Return (x, y) of the center of cell containing provided text 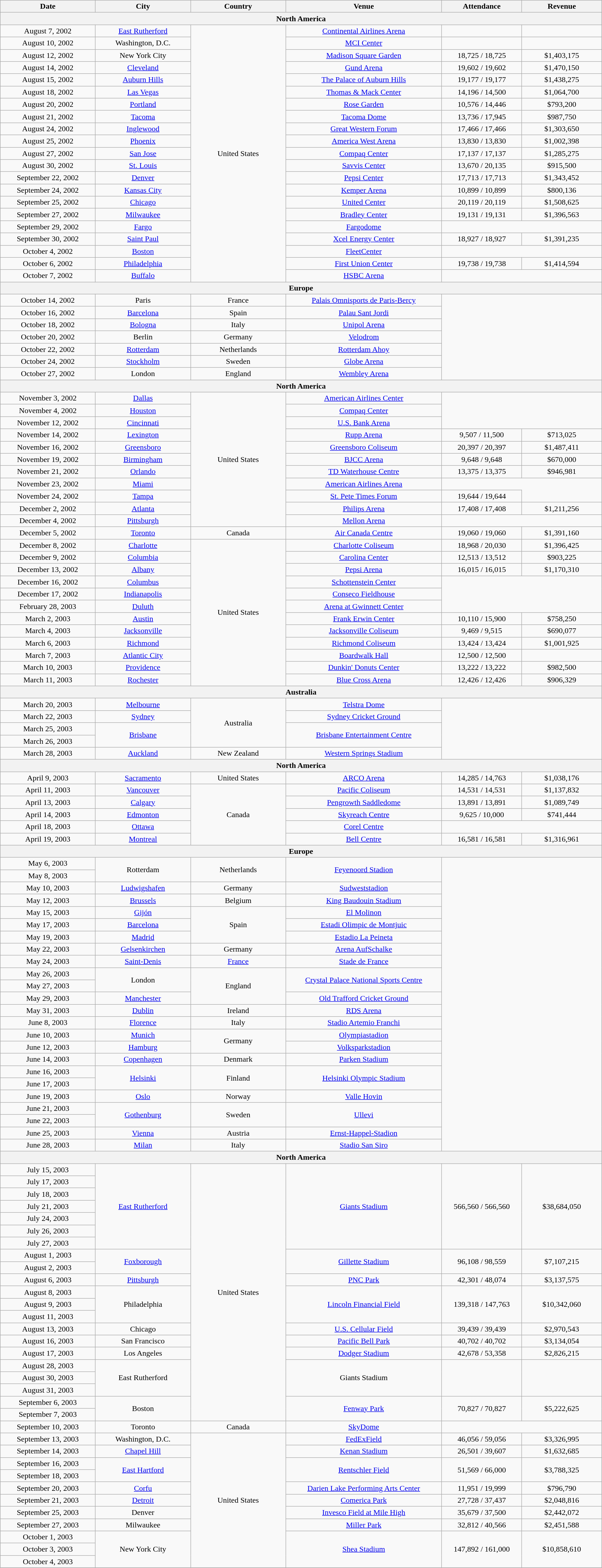
Pepsi Arena (363, 570)
September 18, 2003 (48, 1476)
$1,403,175 (561, 55)
Montreal (143, 839)
Rotterdam Ahoy (363, 349)
$982,500 (561, 668)
Vienna (143, 1133)
$1,089,749 (561, 802)
Columbus (143, 582)
Bell Centre (363, 839)
December 5, 2002 (48, 533)
August 6, 2003 (48, 1280)
August 13, 2003 (48, 1329)
Brisbane Entertainment Centre (363, 735)
18,968 / 20,030 (482, 545)
Dodger Stadium (363, 1353)
$1,343,452 (561, 178)
Charlotte Coliseum (363, 545)
Austria (238, 1133)
Buffalo (143, 276)
Rose Garden (363, 104)
Estadio La Peineta (363, 937)
September 16, 2003 (48, 1463)
Greensboro (143, 447)
Auburn Hills (143, 80)
December 2, 2002 (48, 508)
Florence (143, 1023)
October 1, 2003 (48, 1537)
$713,025 (561, 435)
May 12, 2003 (48, 900)
$38,684,050 (561, 1206)
December 17, 2002 (48, 594)
American Airlines Arena (363, 484)
10,110 / 15,900 (482, 619)
May 24, 2003 (48, 962)
Brussels (143, 900)
Hamburg (143, 1047)
October 4, 2003 (48, 1562)
39,439 / 39,439 (482, 1329)
Dunkin' Donuts Center (363, 668)
October 7, 2002 (48, 276)
May 10, 2003 (48, 888)
August 24, 2002 (48, 129)
Kansas City (143, 190)
September 25, 2003 (48, 1512)
$1,396,425 (561, 545)
Boardwalk Hall (363, 655)
August 18, 2002 (48, 92)
17,408 / 17,408 (482, 508)
San Jose (143, 153)
May 15, 2003 (48, 912)
17,713 / 17,713 (482, 178)
Schottenstein Center (363, 582)
Madison Square Garden (363, 55)
$1,064,700 (561, 92)
Palau Sant Jordi (363, 312)
18,927 / 18,927 (482, 239)
Indianapolis (143, 594)
June 12, 2003 (48, 1047)
Detroit (143, 1500)
Fenway Park (363, 1408)
Orlando (143, 472)
46,056 / 59,056 (482, 1439)
June 28, 2003 (48, 1145)
September 22, 2002 (48, 178)
Tacoma Dome (363, 116)
$3,788,325 (561, 1470)
July 27, 2003 (48, 1243)
April 18, 2003 (48, 827)
Ludwigshafen (143, 888)
October 24, 2002 (48, 362)
October 4, 2002 (48, 251)
April 11, 2003 (48, 790)
19,738 / 19,738 (482, 263)
Xcel Energy Center (363, 239)
70,827 / 70,827 (482, 1408)
$5,222,625 (561, 1408)
$1,170,310 (561, 570)
September 21, 2003 (48, 1500)
20,397 / 20,397 (482, 447)
Olympiastadion (363, 1035)
Globe Arena (363, 362)
November 12, 2002 (48, 423)
$906,329 (561, 680)
October 3, 2003 (48, 1549)
December 16, 2002 (48, 582)
Miami (143, 484)
Fargodome (363, 227)
March 26, 2003 (48, 741)
Revenue (561, 6)
Richmond Coliseum (363, 643)
Arena AufSchalke (363, 949)
12,500 / 12,500 (482, 655)
Las Vegas (143, 92)
FedExField (363, 1439)
Stockholm (143, 362)
$1,137,832 (561, 790)
Lincoln Financial Field (363, 1304)
Air Canada Centre (363, 533)
Helsinki (143, 1078)
Shea Stadium (363, 1549)
June 21, 2003 (48, 1108)
Stadio San Siro (363, 1145)
July 21, 2003 (48, 1206)
June 25, 2003 (48, 1133)
November 3, 2002 (48, 398)
November 24, 2002 (48, 496)
Columbia (143, 558)
Madrid (143, 937)
United Center (363, 202)
March 22, 2003 (48, 716)
April 19, 2003 (48, 839)
March 28, 2003 (48, 753)
April 9, 2003 (48, 778)
$946,981 (561, 472)
August 21, 2002 (48, 116)
Duluth (143, 606)
TD Waterhouse Centre (363, 472)
Corfu (143, 1488)
$2,826,215 (561, 1353)
14,531 / 14,531 (482, 790)
August 31, 2003 (48, 1390)
May 26, 2003 (48, 974)
Saint Paul (143, 239)
September 7, 2003 (48, 1415)
April 14, 2003 (48, 815)
Melbourne (143, 704)
Feyenoord Stadion (363, 870)
$2,970,543 (561, 1329)
$3,137,575 (561, 1280)
September 14, 2003 (48, 1451)
Gillette Stadium (363, 1261)
Miller Park (363, 1525)
$1,438,275 (561, 80)
$793,200 (561, 104)
$10,858,610 (561, 1549)
The Palace of Auburn Hills (363, 80)
$1,002,398 (561, 141)
U.S. Cellular Field (363, 1329)
Kemper Arena (363, 190)
August 25, 2002 (48, 141)
Sacramento (143, 778)
Cincinnati (143, 423)
June 16, 2003 (48, 1072)
November 23, 2002 (48, 484)
Helsinki Olympic Stadium (363, 1078)
32,812 / 40,566 (482, 1525)
20,119 / 20,119 (482, 202)
March 6, 2003 (48, 643)
16,581 / 16,581 (482, 839)
13,375 / 13,375 (482, 472)
September 27, 2003 (48, 1525)
Charlotte (143, 545)
Tacoma (143, 116)
16,015 / 16,015 (482, 570)
Valle Hovin (363, 1096)
City (143, 6)
$915,500 (561, 166)
Sudweststadion (363, 888)
Los Angeles (143, 1353)
Greensboro Coliseum (363, 447)
Darien Lake Performing Arts Center (363, 1488)
Crystal Palace National Sports Centre (363, 980)
U.S. Bank Arena (363, 423)
First Union Center (363, 263)
14,285 / 14,763 (482, 778)
Western Springs Stadium (363, 753)
Carolina Center (363, 558)
Attendance (482, 6)
Blue Cross Arena (363, 680)
9,469 / 9,515 (482, 631)
December 8, 2002 (48, 545)
November 14, 2002 (48, 435)
Rentschler Field (363, 1470)
June 22, 2003 (48, 1121)
St. Pete Times Forum (363, 496)
Oslo (143, 1096)
$2,048,816 (561, 1500)
Gund Arena (363, 68)
12,513 / 13,512 (482, 558)
July 17, 2003 (48, 1182)
Chapel Hill (143, 1451)
13,891 / 13,891 (482, 802)
July 26, 2003 (48, 1231)
Vancouver (143, 790)
August 2, 2003 (48, 1268)
June 10, 2003 (48, 1035)
Ireland (238, 1010)
ARCO Arena (363, 778)
$800,136 (561, 190)
Jacksonville Coliseum (363, 631)
March 10, 2003 (48, 668)
May 27, 2003 (48, 986)
Atlantic City (143, 655)
East Hartford (143, 1470)
August 9, 2003 (48, 1304)
San Francisco (143, 1341)
Stade de France (363, 962)
$1,038,176 (561, 778)
Inglewood (143, 129)
November 4, 2002 (48, 410)
October 14, 2002 (48, 300)
Denmark (238, 1059)
December 13, 2002 (48, 570)
August 1, 2003 (48, 1255)
Saint-Denis (143, 962)
27,728 / 37,437 (482, 1500)
June 19, 2003 (48, 1096)
Gijón (143, 912)
9,625 / 10,000 (482, 815)
$903,225 (561, 558)
September 30, 2002 (48, 239)
August 16, 2003 (48, 1341)
$1,001,925 (561, 643)
Belgium (238, 900)
April 13, 2003 (48, 802)
$987,750 (561, 116)
August 30, 2002 (48, 166)
August 30, 2003 (48, 1378)
Portland (143, 104)
Dublin (143, 1010)
$1,632,685 (561, 1451)
Dallas (143, 398)
51,569 / 66,000 (482, 1470)
10,576 / 14,446 (482, 104)
BJCC Arena (363, 459)
Comerica Park (363, 1500)
Milan (143, 1145)
Calgary (143, 802)
$1,508,625 (561, 202)
March 2, 2003 (48, 619)
August 10, 2002 (48, 43)
Kenan Stadium (363, 1451)
June 17, 2003 (48, 1084)
August 27, 2002 (48, 153)
August 12, 2002 (48, 55)
Wembley Arena (363, 374)
17,466 / 17,466 (482, 129)
September 29, 2002 (48, 227)
$1,396,563 (561, 215)
Tampa (143, 496)
$1,391,235 (561, 239)
October 27, 2002 (48, 374)
September 20, 2003 (48, 1488)
November 19, 2002 (48, 459)
17,137 / 17,137 (482, 153)
October 20, 2002 (48, 337)
PNC Park (363, 1280)
Birmingham (143, 459)
May 8, 2003 (48, 876)
Skyreach Centre (363, 815)
July 15, 2003 (48, 1170)
March 4, 2003 (48, 631)
Pepsi Center (363, 178)
Unipol Arena (363, 325)
FleetCenter (363, 251)
El Molinon (363, 912)
Country (238, 6)
King Baudouin Stadium (363, 900)
October 18, 2002 (48, 325)
19,060 / 19,060 (482, 533)
$796,790 (561, 1488)
18,725 / 18,725 (482, 55)
October 22, 2002 (48, 349)
SkyDome (363, 1427)
Lexington (143, 435)
35,679 / 37,500 (482, 1512)
August 17, 2003 (48, 1353)
October 16, 2002 (48, 312)
13,222 / 13,222 (482, 668)
Ottawa (143, 827)
$1,414,594 (561, 263)
Rochester (143, 680)
July 18, 2003 (48, 1194)
September 27, 2002 (48, 215)
Jacksonville (143, 631)
Munich (143, 1035)
June 8, 2003 (48, 1023)
13,670 / 20,135 (482, 166)
14,196 / 14,500 (482, 92)
Estadi Olimpic de Montjuic (363, 925)
$1,316,961 (561, 839)
Gelsenkirchen (143, 949)
Invesco Field at Mile High (363, 1512)
St. Louis (143, 166)
$10,342,060 (561, 1304)
November 21, 2002 (48, 472)
Savvis Center (363, 166)
December 9, 2002 (48, 558)
147,892 / 161,000 (482, 1549)
Velodrom (363, 337)
Bologna (143, 325)
Richmond (143, 643)
May 6, 2003 (48, 863)
Fargo (143, 227)
Venue (363, 6)
HSBC Arena (363, 276)
Stadio Artemio Franchi (363, 1023)
40,702 / 40,702 (482, 1341)
March 11, 2003 (48, 680)
Great Western Forum (363, 129)
September 24, 2002 (48, 190)
Conseco Fieldhouse (363, 594)
New Zealand (238, 753)
May 19, 2003 (48, 937)
Edmonton (143, 815)
Frank Erwin Center (363, 619)
Pengrowth Saddledome (363, 802)
Finland (238, 1078)
13,736 / 17,945 (482, 116)
Providence (143, 668)
Continental Airlines Arena (363, 31)
$1,303,650 (561, 129)
Rupp Arena (363, 435)
Auckland (143, 753)
11,951 / 19,999 (482, 1488)
12,426 / 12,426 (482, 680)
March 25, 2003 (48, 729)
Atlanta (143, 508)
$1,211,256 (561, 508)
Arena at Gwinnett Center (363, 606)
$2,442,072 (561, 1512)
October 6, 2002 (48, 263)
Mellon Arena (363, 521)
$2,451,588 (561, 1525)
July 24, 2003 (48, 1219)
Thomas & Mack Center (363, 92)
August 7, 2002 (48, 31)
9,648 / 9,648 (482, 459)
19,644 / 19,644 (482, 496)
Old Trafford Cricket Ground (363, 998)
Houston (143, 410)
Pacific Bell Park (363, 1341)
26,501 / 39,607 (482, 1451)
May 22, 2003 (48, 949)
December 4, 2002 (48, 521)
Parken Stadium (363, 1059)
Philips Arena (363, 508)
42,678 / 53,358 (482, 1353)
566,560 / 566,560 (482, 1206)
19,131 / 19,131 (482, 215)
Palais Omnisports de Paris-Bercy (363, 300)
$670,000 (561, 459)
Gothenburg (143, 1114)
13,424 / 13,424 (482, 643)
Bradley Center (363, 215)
10,899 / 10,899 (482, 190)
May 17, 2003 (48, 925)
American Airlines Center (363, 398)
$758,250 (561, 619)
$690,077 (561, 631)
Ernst-Happel-Stadion (363, 1133)
February 28, 2003 (48, 606)
August 8, 2003 (48, 1292)
September 13, 2003 (48, 1439)
May 29, 2003 (48, 998)
Foxborough (143, 1261)
Paris (143, 300)
MCI Center (363, 43)
Date (48, 6)
RDS Arena (363, 1010)
42,301 / 48,074 (482, 1280)
13,830 / 13,830 (482, 141)
$3,134,054 (561, 1341)
August 15, 2002 (48, 80)
Austin (143, 619)
November 16, 2002 (48, 447)
March 7, 2003 (48, 655)
America West Arena (363, 141)
Pacific Coliseum (363, 790)
Volksparkstadion (363, 1047)
September 10, 2003 (48, 1427)
Corel Centre (363, 827)
May 31, 2003 (48, 1010)
9,507 / 11,500 (482, 435)
Copenhagen (143, 1059)
$1,487,411 (561, 447)
August 28, 2003 (48, 1366)
Norway (238, 1096)
Albany (143, 570)
96,108 / 98,559 (482, 1261)
Manchester (143, 998)
August 20, 2002 (48, 104)
139,318 / 147,763 (482, 1304)
Berlin (143, 337)
Brisbane (143, 735)
Ullevi (363, 1114)
September 6, 2003 (48, 1402)
Cleveland (143, 68)
$1,470,150 (561, 68)
June 14, 2003 (48, 1059)
19,602 / 19,602 (482, 68)
$7,107,215 (561, 1261)
Sydney Cricket Ground (363, 716)
Phoenix (143, 141)
19,177 / 19,177 (482, 80)
$741,444 (561, 815)
$1,285,275 (561, 153)
$1,391,160 (561, 533)
August 14, 2002 (48, 68)
Telstra Dome (363, 704)
March 20, 2003 (48, 704)
September 25, 2002 (48, 202)
Sydney (143, 716)
August 11, 2003 (48, 1316)
$3,326,995 (561, 1439)
